Return the (x, y) coordinate for the center point of the cell that contains the specified text.  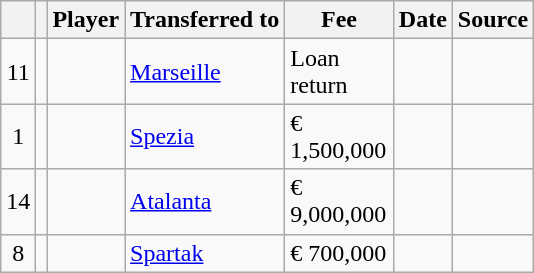
Marseille (205, 72)
Transferred to (205, 20)
Atalanta (205, 202)
Fee (340, 20)
Player (86, 20)
Source (492, 20)
Date (422, 20)
11 (18, 72)
Loan return (340, 72)
1 (18, 136)
€ 700,000 (340, 253)
8 (18, 253)
€ 1,500,000 (340, 136)
Spezia (205, 136)
Spartak (205, 253)
14 (18, 202)
€ 9,000,000 (340, 202)
